Capture the cell that displays the provided text and extract its (X, Y) central coordinate. 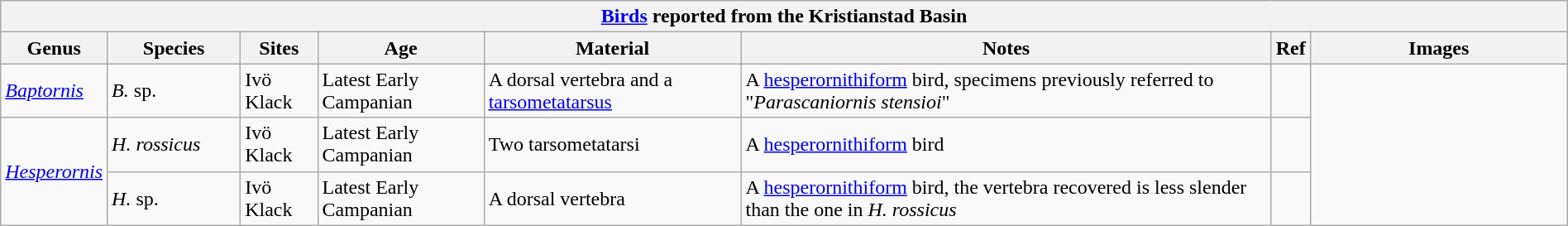
Genus (55, 48)
Notes (1006, 48)
H. sp. (174, 199)
H. rossicus (174, 144)
Birds reported from the Kristianstad Basin (784, 17)
Species (174, 48)
Sites (280, 48)
Age (400, 48)
Two tarsometatarsi (612, 144)
Images (1439, 48)
Material (612, 48)
A hesperornithiform bird, the vertebra recovered is less slender than the one in H. rossicus (1006, 199)
B. sp. (174, 91)
A dorsal vertebra (612, 199)
A hesperornithiform bird (1006, 144)
Hesperornis (55, 171)
Baptornis (55, 91)
A hesperornithiform bird, specimens previously referred to "Parascaniornis stensioi" (1006, 91)
A dorsal vertebra and a tarsometatarsus (612, 91)
Ref (1290, 48)
